Locate the cell with the specified text and output its (X, Y) center coordinate. 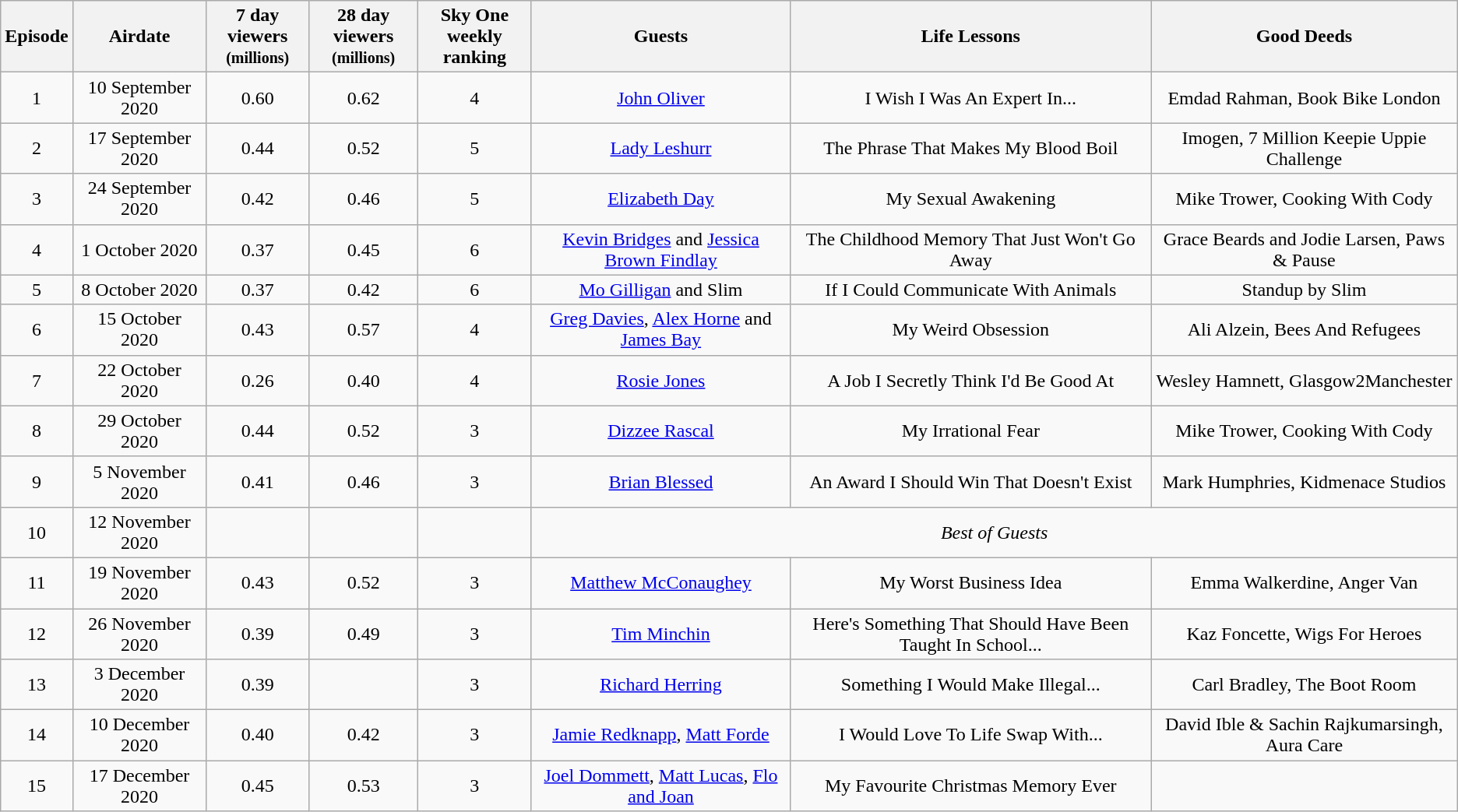
An Award I Should Win That Doesn't Exist (970, 481)
17 December 2020 (139, 786)
Dizzee Rascal (660, 431)
12 (37, 634)
If I Could Communicate With Animals (970, 290)
My Irrational Fear (970, 431)
My Sexual Awakening (970, 199)
22 October 2020 (139, 380)
Elizabeth Day (660, 199)
12 November 2020 (139, 533)
1 October 2020 (139, 249)
Good Deeds (1305, 37)
Here's Something That Should Have Been Taught In School... (970, 634)
7 (37, 380)
5 November 2020 (139, 481)
10 (37, 533)
13 (37, 685)
7 day viewers(millions) (258, 37)
Best of Guests (994, 533)
Tim Minchin (660, 634)
Matthew McConaughey (660, 582)
Standup by Slim (1305, 290)
Mark Humphries, Kidmenace Studios (1305, 481)
26 November 2020 (139, 634)
Emma Walkerdine, Anger Van (1305, 582)
14 (37, 735)
Episode (37, 37)
0.26 (258, 380)
The Childhood Memory That Just Won't Go Away (970, 249)
Rosie Jones (660, 380)
Richard Herring (660, 685)
Jamie Redknapp, Matt Forde (660, 735)
Something I Would Make Illegal... (970, 685)
Kaz Foncette, Wigs For Heroes (1305, 634)
28 day viewers(millions) (364, 37)
10 December 2020 (139, 735)
8 October 2020 (139, 290)
Joel Dommett, Matt Lucas, Flo and Joan (660, 786)
Life Lessons (970, 37)
Brian Blessed (660, 481)
0.49 (364, 634)
Kevin Bridges and Jessica Brown Findlay (660, 249)
My Worst Business Idea (970, 582)
17 September 2020 (139, 148)
3 December 2020 (139, 685)
0.53 (364, 786)
I Wish I Was An Expert In... (970, 98)
Wesley Hamnett, Glasgow2Manchester (1305, 380)
A Job I Secretly Think I'd Be Good At (970, 380)
2 (37, 148)
10 September 2020 (139, 98)
Grace Beards and Jodie Larsen, Paws & Pause (1305, 249)
1 (37, 98)
29 October 2020 (139, 431)
8 (37, 431)
I Would Love To Life Swap With... (970, 735)
John Oliver (660, 98)
15 October 2020 (139, 330)
Imogen, 7 Million Keepie Uppie Challenge (1305, 148)
Greg Davies, Alex Horne and James Bay (660, 330)
My Favourite Christmas Memory Ever (970, 786)
11 (37, 582)
0.60 (258, 98)
9 (37, 481)
Ali Alzein, Bees And Refugees (1305, 330)
Airdate (139, 37)
Emdad Rahman, Book Bike London (1305, 98)
Mo Gilligan and Slim (660, 290)
19 November 2020 (139, 582)
The Phrase That Makes My Blood Boil (970, 148)
24 September 2020 (139, 199)
0.62 (364, 98)
My Weird Obsession (970, 330)
0.57 (364, 330)
David Ible & Sachin Rajkumarsingh, Aura Care (1305, 735)
0.41 (258, 481)
Sky Oneweekly ranking (475, 37)
Carl Bradley, The Boot Room (1305, 685)
15 (37, 786)
Guests (660, 37)
Lady Leshurr (660, 148)
